Capture the cell that displays the provided text and extract its (x, y) central coordinate. 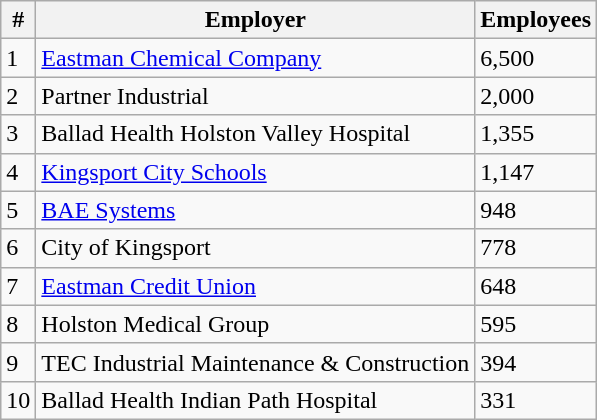
1 (18, 58)
8 (18, 324)
Ballad Health Holston Valley Hospital (256, 134)
City of Kingsport (256, 248)
4 (18, 172)
1,147 (536, 172)
948 (536, 210)
6,500 (536, 58)
2,000 (536, 96)
778 (536, 248)
648 (536, 286)
Holston Medical Group (256, 324)
Partner Industrial (256, 96)
BAE Systems (256, 210)
2 (18, 96)
331 (536, 400)
6 (18, 248)
Employees (536, 20)
10 (18, 400)
7 (18, 286)
Employer (256, 20)
Kingsport City Schools (256, 172)
Eastman Chemical Company (256, 58)
1,355 (536, 134)
TEC Industrial Maintenance & Construction (256, 362)
Ballad Health Indian Path Hospital (256, 400)
595 (536, 324)
# (18, 20)
5 (18, 210)
394 (536, 362)
9 (18, 362)
Eastman Credit Union (256, 286)
3 (18, 134)
